Return the (X, Y) coordinate for the center point of the cell that contains the specified text.  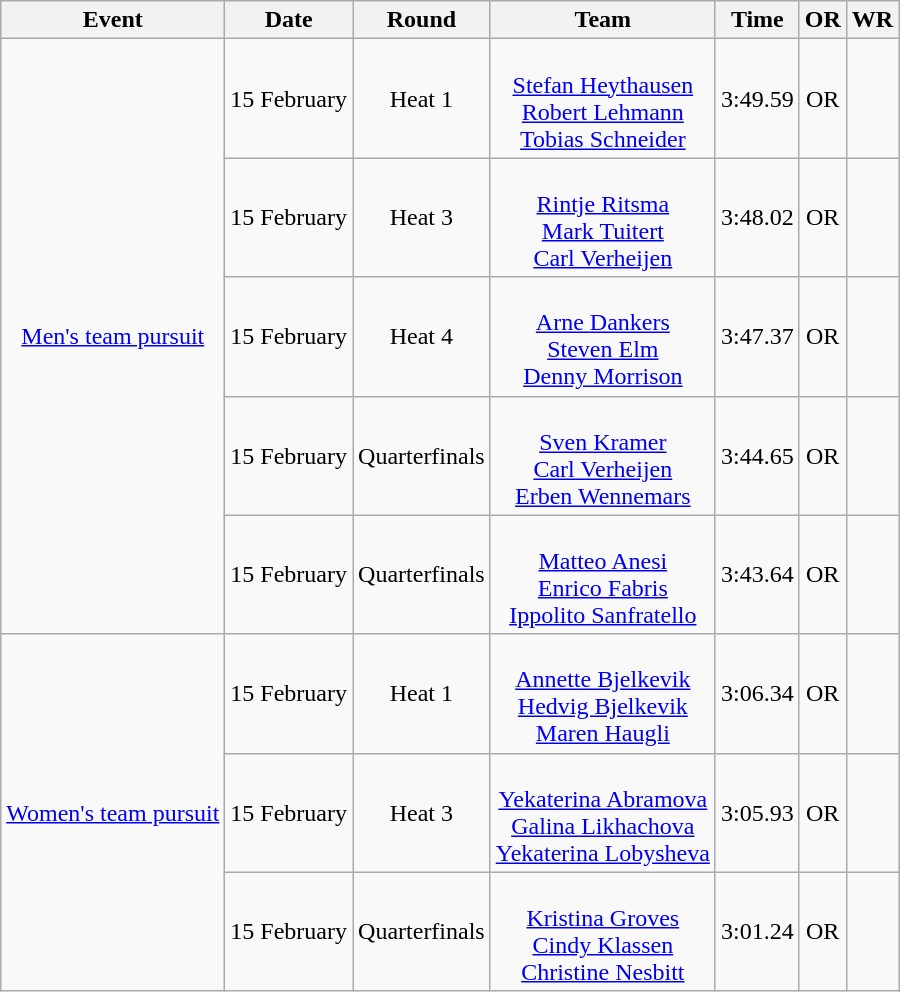
Annette Bjelkevik Hedvig BjelkevikMaren Haugli (602, 694)
Heat 4 (422, 336)
Kristina Groves Cindy KlassenChristine Nesbitt (602, 932)
Matteo AnesiEnrico FabrisIppolito Sanfratello (602, 574)
3:47.37 (757, 336)
Yekaterina AbramovaGalina LikhachovaYekaterina Lobysheva (602, 812)
Rintje RitsmaMark TuitertCarl Verheijen (602, 218)
3:01.24 (757, 932)
Event (113, 20)
Sven KramerCarl VerheijenErben Wennemars (602, 456)
Arne DankersSteven ElmDenny Morrison (602, 336)
Time (757, 20)
3:48.02 (757, 218)
Stefan HeythausenRobert LehmannTobias Schneider (602, 98)
Team (602, 20)
Date (289, 20)
3:49.59 (757, 98)
Women's team pursuit (113, 812)
3:05.93 (757, 812)
Round (422, 20)
3:06.34 (757, 694)
3:44.65 (757, 456)
3:43.64 (757, 574)
Men's team pursuit (113, 336)
WR (872, 20)
